Return (X, Y) of the center of cell containing provided text 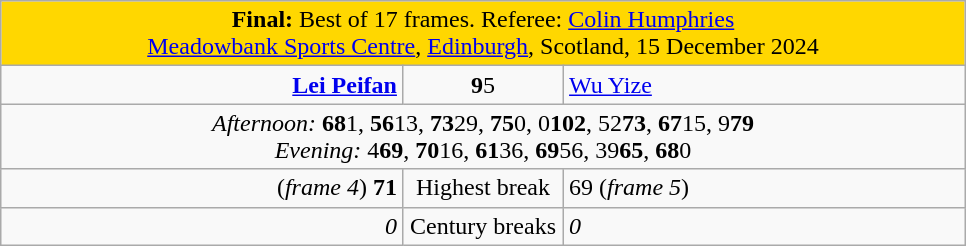
Afternoon: 681, 5613, 7329, 750, 0102, 5273, 6715, 979Evening: 469, 7016, 6136, 6956, 3965, 680 (482, 136)
(frame 4) 71 (202, 188)
Century breaks (482, 226)
Lei Peifan (202, 85)
Wu Yize (764, 85)
69 (frame 5) (764, 188)
Highest break (482, 188)
Final: Best of 17 frames. Referee: Colin HumphriesMeadowbank Sports Centre, Edinburgh, Scotland, 15 December 2024 (482, 34)
95 (482, 85)
